Pinpoint the cell where the given text exists, returning its [X, Y] midpoint coordinate. 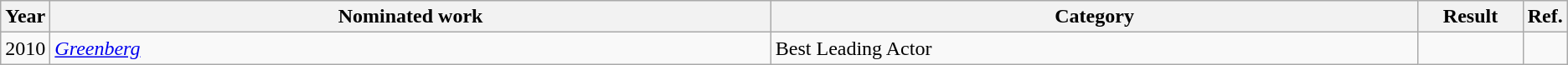
Ref. [1545, 17]
Result [1471, 17]
Category [1094, 17]
Year [25, 17]
Best Leading Actor [1094, 48]
Nominated work [410, 17]
Greenberg [410, 48]
2010 [25, 48]
